Find where the given text appears and provide that cell's center as [X, Y] coordinate. 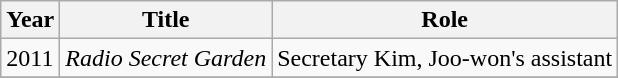
Radio Secret Garden [166, 58]
Role [445, 20]
Secretary Kim, Joo-won's assistant [445, 58]
2011 [30, 58]
Title [166, 20]
Year [30, 20]
